Locate the cell with the specified text and output its (X, Y) center coordinate. 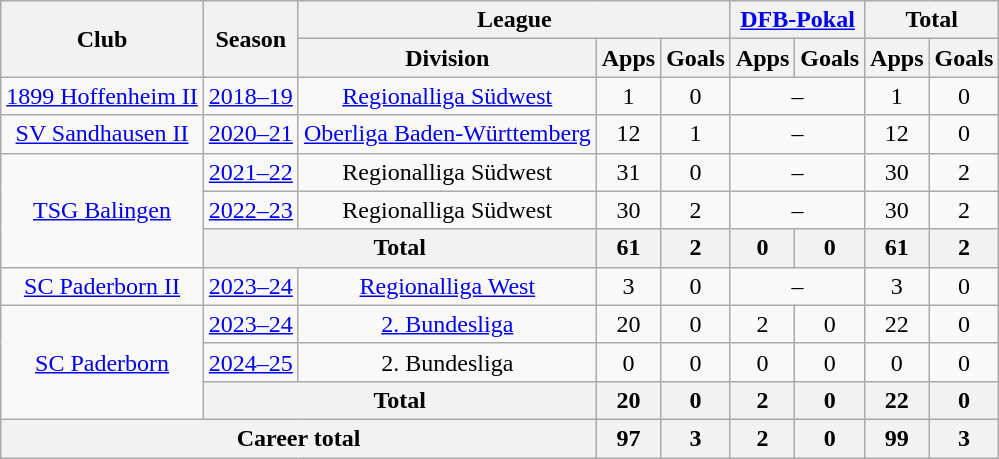
SV Sandhausen II (102, 134)
DFB-Pokal (797, 20)
Club (102, 39)
2020–21 (250, 134)
TSG Balingen (102, 210)
2024–25 (250, 362)
2018–19 (250, 96)
2021–22 (250, 172)
Regionalliga West (447, 286)
SC Paderborn II (102, 286)
2022–23 (250, 210)
Oberliga Baden-Württemberg (447, 134)
31 (628, 172)
99 (897, 438)
Season (250, 39)
Career total (298, 438)
SC Paderborn (102, 362)
Division (447, 58)
League (514, 20)
97 (628, 438)
1899 Hoffenheim II (102, 96)
